From the cell containing the given text, extract its center point as [X, Y] coordinate. 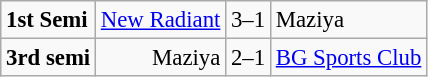
3–1 [248, 20]
1st Semi [48, 20]
BG Sports Club [348, 58]
New Radiant [161, 20]
2–1 [248, 58]
3rd semi [48, 58]
